Extract the [X, Y] coordinate from the center of the cell holding the provided text.  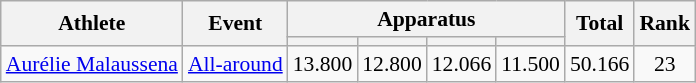
Event [236, 24]
23 [664, 64]
All-around [236, 64]
13.800 [322, 64]
Apparatus [426, 19]
Total [600, 24]
12.800 [392, 64]
11.500 [530, 64]
50.166 [600, 64]
Athlete [92, 24]
12.066 [462, 64]
Rank [664, 24]
Aurélie Malaussena [92, 64]
